Capture the cell that displays the provided text and extract its (X, Y) central coordinate. 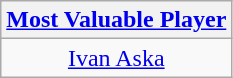
Ivan Aska (116, 58)
Most Valuable Player (116, 20)
